Return the (X, Y) coordinate for the center point of the cell that contains the specified text.  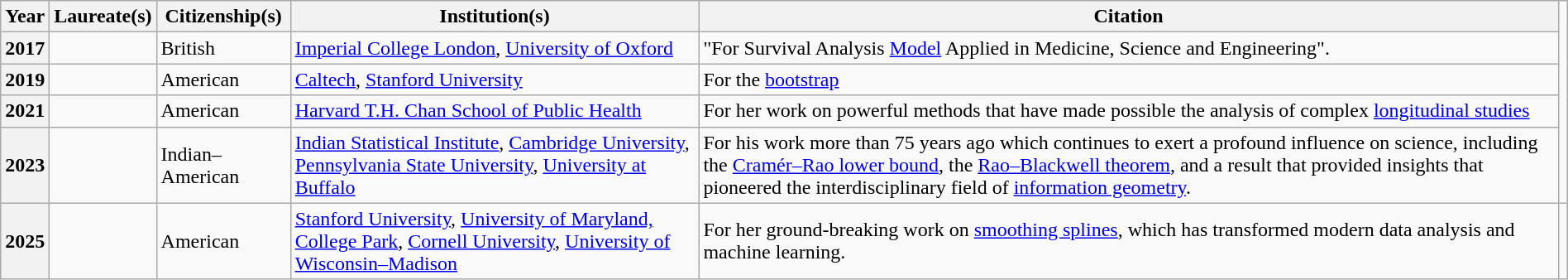
Caltech, Stanford University (495, 80)
Citation (1128, 17)
Harvard T.H. Chan School of Public Health (495, 111)
Imperial College London, University of Oxford (495, 48)
Indian Statistical Institute, Cambridge University, Pennsylvania State University, University at Buffalo (495, 165)
2021 (25, 111)
For her work on powerful methods that have made possible the analysis of complex longitudinal studies (1128, 111)
For her ground-breaking work on smoothing splines, which has transformed modern data analysis and machine learning. (1128, 241)
Citizenship(s) (223, 17)
"For Survival Analysis Model Applied in Medicine, Science and Engineering". (1128, 48)
2025 (25, 241)
Laureate(s) (103, 17)
British (223, 48)
For the bootstrap (1128, 80)
Indian–American (223, 165)
2023 (25, 165)
Institution(s) (495, 17)
2017 (25, 48)
Year (25, 17)
2019 (25, 80)
Stanford University, University of Maryland, College Park, Cornell University, University of Wisconsin–Madison (495, 241)
